From the cell containing the given text, extract its center point as [X, Y] coordinate. 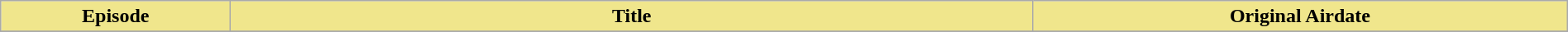
Title [632, 16]
Original Airdate [1300, 16]
Episode [116, 16]
